Locate the cell with the specified text and output its (x, y) center coordinate. 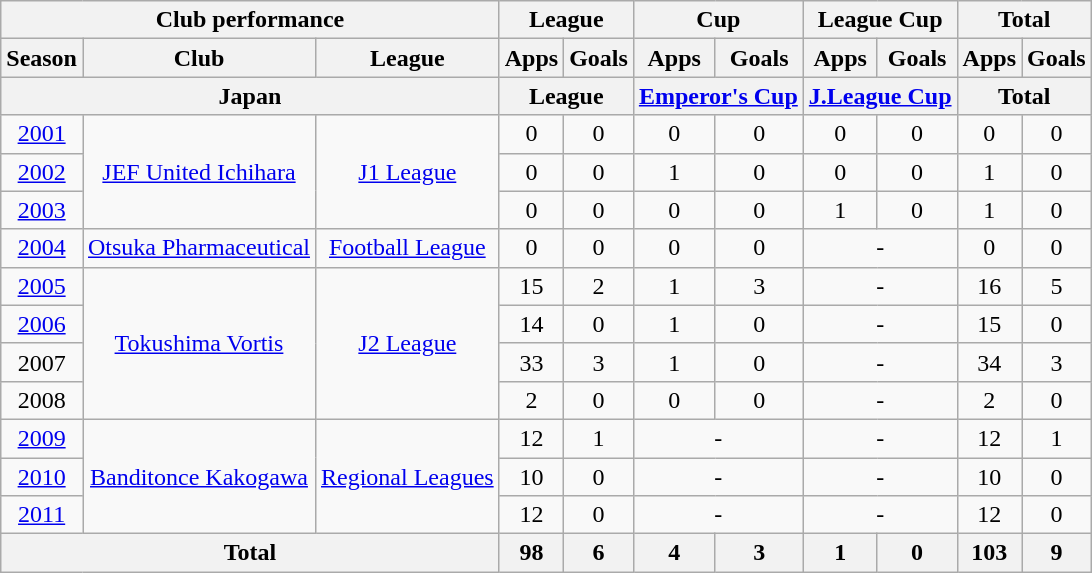
Club performance (250, 20)
Regional Leagues (407, 476)
5 (1057, 286)
Japan (250, 96)
2005 (42, 286)
2010 (42, 477)
6 (599, 553)
Emperor's Cup (718, 96)
2007 (42, 362)
2008 (42, 400)
Otsuka Pharmaceutical (198, 248)
JEF United Ichihara (198, 172)
34 (989, 362)
J.League Cup (880, 96)
2004 (42, 248)
103 (989, 553)
Tokushima Vortis (198, 343)
J1 League (407, 172)
League Cup (880, 20)
Banditonce Kakogawa (198, 476)
Football League (407, 248)
Club (198, 58)
98 (531, 553)
J2 League (407, 343)
14 (531, 324)
9 (1057, 553)
16 (989, 286)
2006 (42, 324)
2003 (42, 210)
33 (531, 362)
2009 (42, 438)
Cup (718, 20)
2001 (42, 134)
4 (674, 553)
2002 (42, 172)
Season (42, 58)
2011 (42, 515)
